Scan for the cell matching the given text and deliver its [X, Y] coordinate at center. 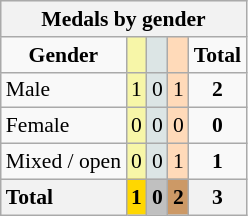
3 [218, 197]
Gender [64, 55]
Medals by gender [124, 19]
Male [64, 90]
Mixed / open [64, 162]
Female [64, 126]
